Pinpoint the cell where the given text exists, returning its (x, y) midpoint coordinate. 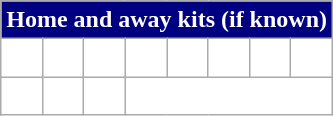
Home and away kits (if known) (167, 20)
